For the text-containing cell, return its midpoint in [x, y] coordinate format. 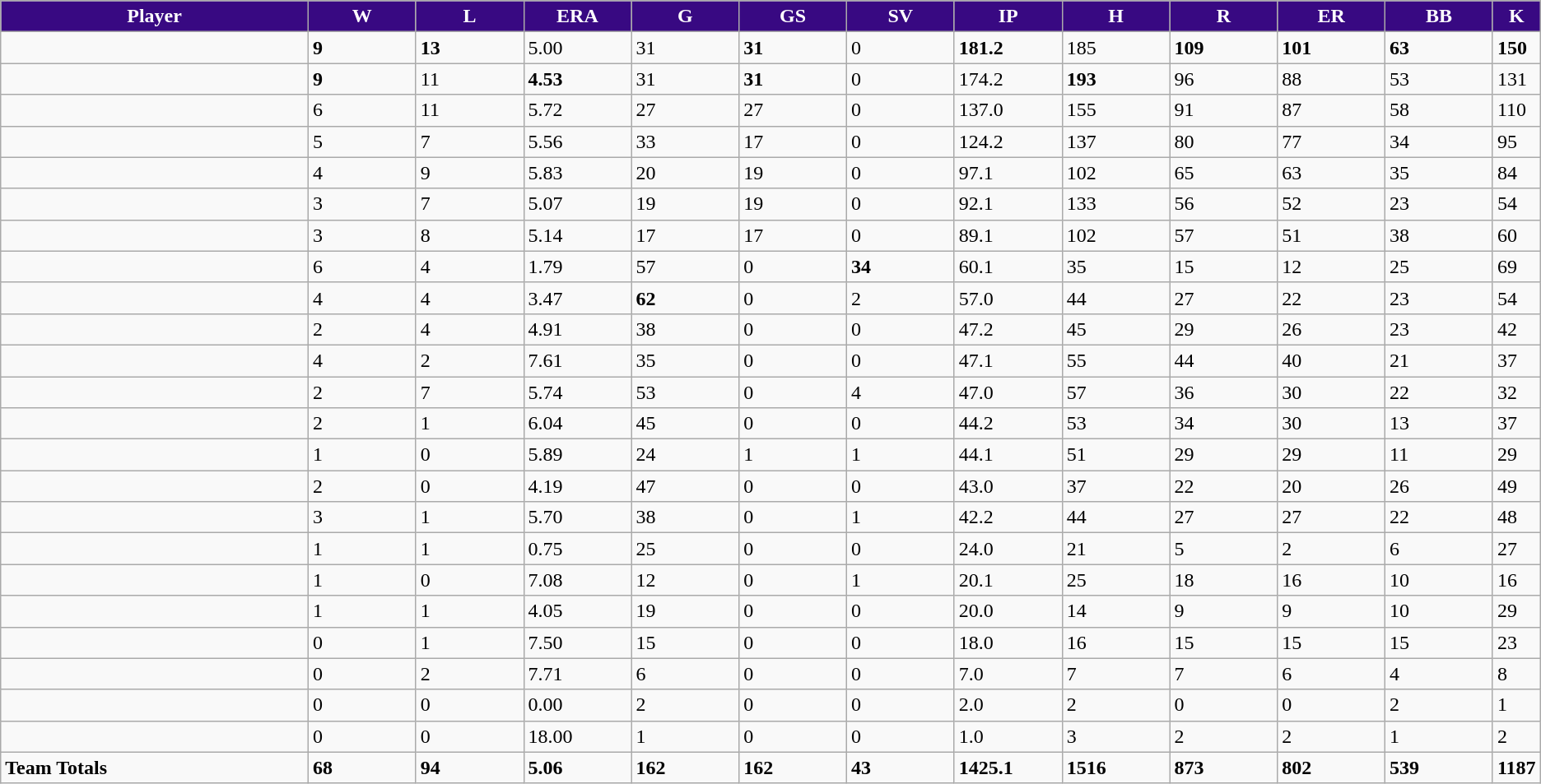
47 [685, 486]
65 [1223, 173]
49 [1516, 486]
60.1 [1008, 267]
G [685, 16]
62 [685, 298]
0.75 [578, 549]
89.1 [1008, 235]
24 [685, 455]
94 [469, 768]
87 [1332, 110]
69 [1516, 267]
BB [1439, 16]
1.79 [578, 267]
155 [1116, 110]
95 [1516, 141]
56 [1223, 204]
92.1 [1008, 204]
181.2 [1008, 48]
20.0 [1008, 611]
101 [1332, 48]
131 [1516, 79]
3.47 [578, 298]
42 [1516, 329]
133 [1116, 204]
4.53 [578, 79]
150 [1516, 48]
80 [1223, 141]
42.2 [1008, 517]
18.00 [578, 736]
4.05 [578, 611]
0.00 [578, 705]
802 [1332, 768]
47.2 [1008, 329]
L [469, 16]
5.06 [578, 768]
47.0 [1008, 392]
539 [1439, 768]
109 [1223, 48]
137.0 [1008, 110]
R [1223, 16]
7.0 [1008, 674]
48 [1516, 517]
5.72 [578, 110]
32 [1516, 392]
33 [685, 141]
40 [1332, 360]
5.56 [578, 141]
57.0 [1008, 298]
174.2 [1008, 79]
55 [1116, 360]
44.1 [1008, 455]
43.0 [1008, 486]
18 [1223, 580]
W [362, 16]
137 [1116, 141]
4.19 [578, 486]
7.08 [578, 580]
24.0 [1008, 549]
1.0 [1008, 736]
ERA [578, 16]
H [1116, 16]
7.61 [578, 360]
36 [1223, 392]
91 [1223, 110]
1425.1 [1008, 768]
5.89 [578, 455]
97.1 [1008, 173]
58 [1439, 110]
K [1516, 16]
60 [1516, 235]
20.1 [1008, 580]
Player [155, 16]
7.71 [578, 674]
873 [1223, 768]
5.74 [578, 392]
77 [1332, 141]
5.07 [578, 204]
52 [1332, 204]
68 [362, 768]
SV [901, 16]
18.0 [1008, 643]
193 [1116, 79]
110 [1516, 110]
84 [1516, 173]
GS [794, 16]
5.83 [578, 173]
5.14 [578, 235]
124.2 [1008, 141]
6.04 [578, 424]
IP [1008, 16]
7.50 [578, 643]
47.1 [1008, 360]
88 [1332, 79]
1516 [1116, 768]
43 [901, 768]
5.00 [578, 48]
14 [1116, 611]
185 [1116, 48]
Team Totals [155, 768]
96 [1223, 79]
44.2 [1008, 424]
5.70 [578, 517]
1187 [1516, 768]
ER [1332, 16]
4.91 [578, 329]
2.0 [1008, 705]
